Scan for the cell matching the given text and deliver its [X, Y] coordinate at center. 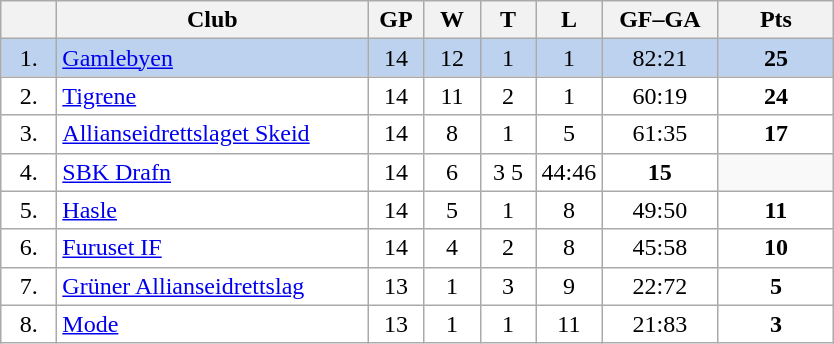
7. [29, 286]
SBK Drafn [212, 172]
45:58 [660, 248]
12 [452, 58]
3. [29, 134]
9 [569, 286]
6. [29, 248]
Hasle [212, 210]
2. [29, 96]
Club [212, 20]
8. [29, 324]
4. [29, 172]
T [508, 20]
15 [660, 172]
61:35 [660, 134]
Furuset IF [212, 248]
Allianseidrettslaget Skeid [212, 134]
L [569, 20]
44:46 [569, 172]
22:72 [660, 286]
60:19 [660, 96]
Mode [212, 324]
6 [452, 172]
82:21 [660, 58]
17 [776, 134]
10 [776, 248]
Tigrene [212, 96]
5. [29, 210]
GF–GA [660, 20]
W [452, 20]
49:50 [660, 210]
4 [452, 248]
Pts [776, 20]
3 5 [508, 172]
Gamlebyen [212, 58]
GP [396, 20]
21:83 [660, 324]
24 [776, 96]
Grüner Allianseidrettslag [212, 286]
1. [29, 58]
25 [776, 58]
